From the cell containing the given text, extract its center point as (X, Y) coordinate. 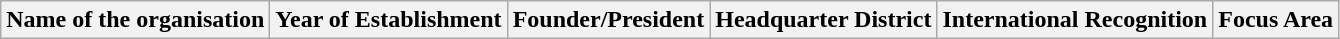
Year of Establishment (388, 20)
Founder/President (608, 20)
International Recognition (1075, 20)
Focus Area (1276, 20)
Name of the organisation (136, 20)
Headquarter District (824, 20)
